Determine the (X, Y) coordinate at the center of the cell enclosing the given text.  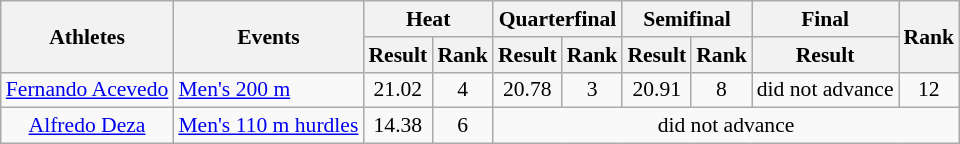
Men's 200 m (268, 90)
Final (826, 19)
4 (462, 90)
8 (722, 90)
12 (930, 90)
20.78 (528, 90)
Events (268, 36)
Alfredo Deza (88, 126)
3 (592, 90)
14.38 (398, 126)
Fernando Acevedo (88, 90)
Men's 110 m hurdles (268, 126)
6 (462, 126)
Quarterfinal (558, 19)
Heat (428, 19)
Athletes (88, 36)
Semifinal (686, 19)
20.91 (656, 90)
21.02 (398, 90)
